Pinpoint the cell where the given text exists, returning its (X, Y) midpoint coordinate. 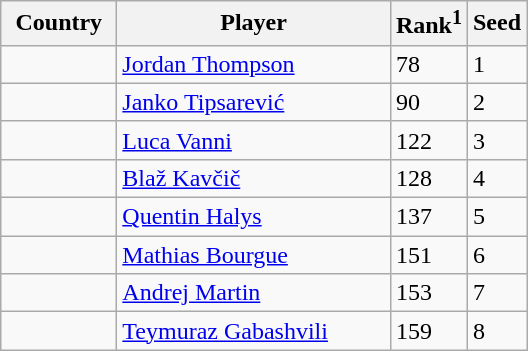
Player (254, 24)
Teymuraz Gabashvili (254, 331)
Seed (496, 24)
90 (428, 102)
128 (428, 178)
2 (496, 102)
122 (428, 140)
Janko Tipsarević (254, 102)
Jordan Thompson (254, 64)
Andrej Martin (254, 293)
153 (428, 293)
8 (496, 331)
Quentin Halys (254, 217)
7 (496, 293)
6 (496, 255)
159 (428, 331)
137 (428, 217)
151 (428, 255)
4 (496, 178)
3 (496, 140)
Blaž Kavčič (254, 178)
Mathias Bourgue (254, 255)
5 (496, 217)
Country (59, 24)
78 (428, 64)
Luca Vanni (254, 140)
1 (496, 64)
Rank1 (428, 24)
